For the text-containing cell, return its midpoint in (x, y) coordinate format. 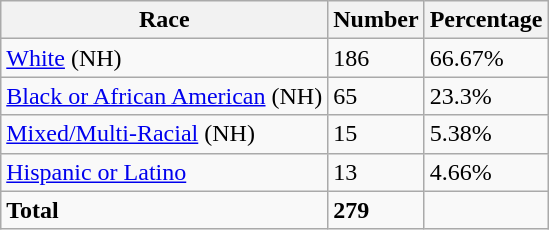
Total (164, 210)
Race (164, 20)
279 (376, 210)
15 (376, 134)
Hispanic or Latino (164, 172)
186 (376, 58)
65 (376, 96)
23.3% (486, 96)
13 (376, 172)
Mixed/Multi-Racial (NH) (164, 134)
Number (376, 20)
4.66% (486, 172)
Percentage (486, 20)
Black or African American (NH) (164, 96)
5.38% (486, 134)
66.67% (486, 58)
White (NH) (164, 58)
